From the cell containing the given text, extract its center point as [X, Y] coordinate. 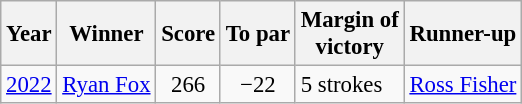
Score [188, 34]
Margin ofvictory [350, 34]
To par [258, 34]
5 strokes [350, 85]
Winner [106, 34]
−22 [258, 85]
2022 [29, 85]
Ryan Fox [106, 85]
Year [29, 34]
Runner-up [463, 34]
Ross Fisher [463, 85]
266 [188, 85]
